For the text-containing cell, return its midpoint in [x, y] coordinate format. 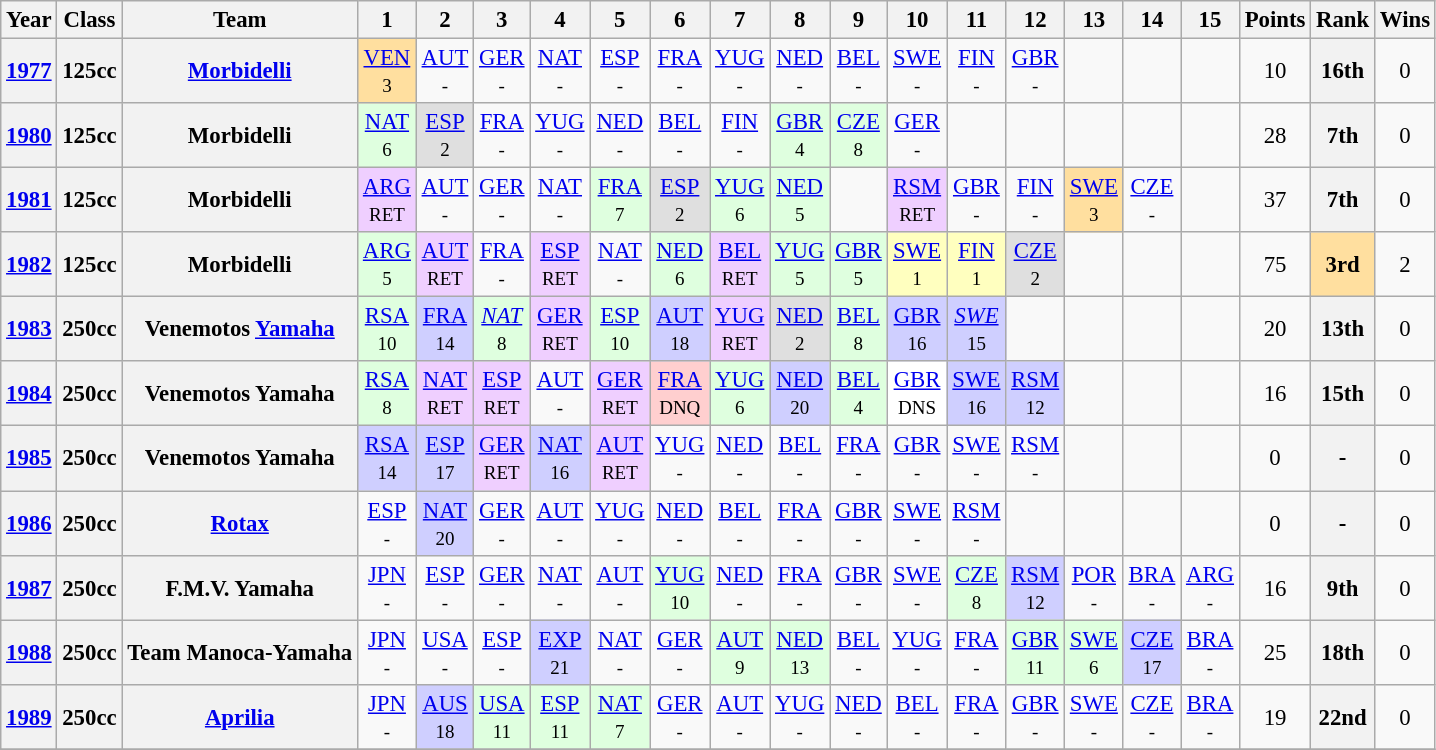
GBR16 [917, 330]
NED5 [800, 200]
19 [1274, 716]
11 [976, 20]
7 [740, 20]
12 [1036, 20]
Points [1274, 20]
1982 [29, 264]
CZE2 [1036, 264]
13 [1094, 20]
1985 [29, 458]
ARG5 [388, 264]
1983 [29, 330]
14 [1152, 20]
18th [1343, 652]
SWE15 [976, 330]
4 [560, 20]
1 [388, 20]
GBR11 [1036, 652]
SWE16 [976, 394]
BEL8 [858, 330]
NED2 [800, 330]
AUT9 [740, 652]
RSA10 [388, 330]
USA11 [502, 716]
1987 [29, 588]
ARGRET [388, 200]
ESP11 [560, 716]
AUT18 [680, 330]
Year [29, 20]
BEL4 [858, 394]
3 [502, 20]
Rotax [240, 524]
1984 [29, 394]
1989 [29, 716]
Wins [1406, 20]
NED6 [680, 264]
USA- [444, 652]
20 [1274, 330]
RSA8 [388, 394]
NAT20 [444, 524]
15th [1343, 394]
SWE3 [1094, 200]
3rd [1343, 264]
22nd [1343, 716]
NED13 [800, 652]
SWE6 [1094, 652]
NAT7 [620, 716]
Aprilia [240, 716]
Class [90, 20]
YUGRET [740, 330]
FRA14 [444, 330]
YUG10 [680, 588]
GBR5 [858, 264]
75 [1274, 264]
Team [240, 20]
CZE17 [1152, 652]
28 [1274, 136]
Team Manoca-Yamaha [240, 652]
NATRET [444, 394]
FRADNQ [680, 394]
EXP21 [560, 652]
AUS18 [444, 716]
37 [1274, 200]
ESP10 [620, 330]
1981 [29, 200]
VEN3 [388, 72]
ESP17 [444, 458]
SWE1 [917, 264]
GBRDNS [917, 394]
NED20 [800, 394]
ARG- [1210, 588]
1986 [29, 524]
1977 [29, 72]
5 [620, 20]
9th [1343, 588]
9 [858, 20]
1988 [29, 652]
POR- [1094, 588]
NAT6 [388, 136]
F.M.V. Yamaha [240, 588]
YUG5 [800, 264]
FIN1 [976, 264]
6 [680, 20]
15 [1210, 20]
RSMRET [917, 200]
16th [1343, 72]
NAT16 [560, 458]
RSA14 [388, 458]
GBR4 [800, 136]
25 [1274, 652]
13th [1343, 330]
FRA7 [620, 200]
8 [800, 20]
1980 [29, 136]
BELRET [740, 264]
NAT8 [502, 330]
Rank [1343, 20]
